Identify which cell holds the provided text, then report its (X, Y) central coordinate. 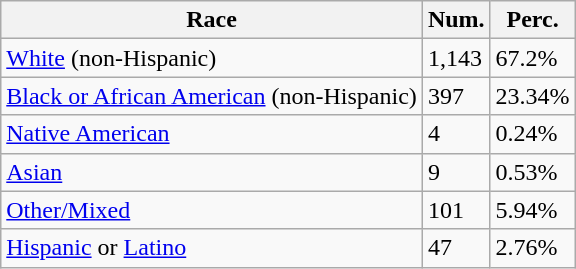
23.34% (532, 96)
0.24% (532, 134)
9 (456, 172)
4 (456, 134)
5.94% (532, 210)
1,143 (456, 58)
Other/Mixed (212, 210)
Native American (212, 134)
2.76% (532, 248)
Race (212, 20)
Hispanic or Latino (212, 248)
397 (456, 96)
Num. (456, 20)
Asian (212, 172)
0.53% (532, 172)
47 (456, 248)
101 (456, 210)
White (non-Hispanic) (212, 58)
Perc. (532, 20)
Black or African American (non-Hispanic) (212, 96)
67.2% (532, 58)
